Search for the cell housing the specified text and yield its (X, Y) center coordinate. 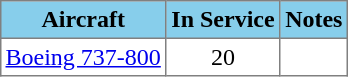
In Service (223, 20)
20 (223, 57)
Notes (314, 20)
Aircraft (83, 20)
Boeing 737-800 (83, 57)
